Return the [x, y] coordinate for the center point of the cell that contains the specified text.  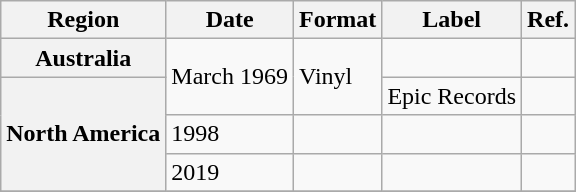
North America [84, 134]
Date [230, 20]
Epic Records [452, 96]
March 1969 [230, 77]
Vinyl [337, 77]
2019 [230, 172]
Format [337, 20]
1998 [230, 134]
Australia [84, 58]
Label [452, 20]
Ref. [548, 20]
Region [84, 20]
